Capture the cell that displays the provided text and extract its [X, Y] central coordinate. 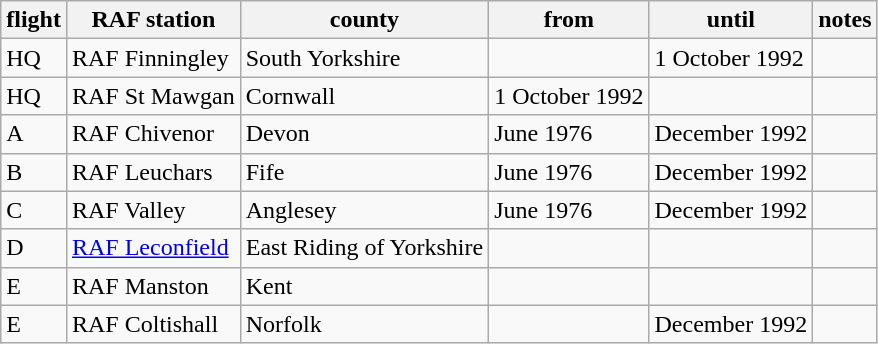
RAF Manston [153, 286]
flight [34, 20]
notes [845, 20]
D [34, 248]
RAF Finningley [153, 58]
RAF Leuchars [153, 172]
from [569, 20]
East Riding of Yorkshire [364, 248]
RAF St Mawgan [153, 96]
Devon [364, 134]
RAF Coltishall [153, 324]
Norfolk [364, 324]
B [34, 172]
Kent [364, 286]
until [731, 20]
A [34, 134]
RAF Valley [153, 210]
C [34, 210]
Anglesey [364, 210]
county [364, 20]
Fife [364, 172]
South Yorkshire [364, 58]
RAF Chivenor [153, 134]
RAF station [153, 20]
Cornwall [364, 96]
RAF Leconfield [153, 248]
